Determine the (X, Y) coordinate at the center of the cell enclosing the given text.  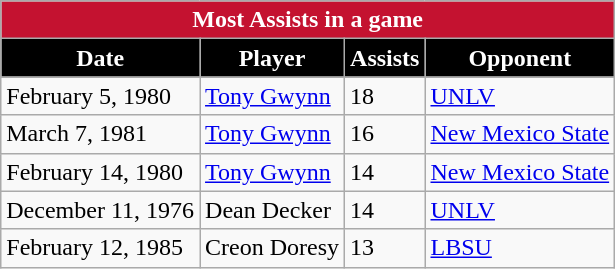
13 (385, 248)
February 14, 1980 (100, 172)
Dean Decker (272, 210)
16 (385, 134)
March 7, 1981 (100, 134)
February 12, 1985 (100, 248)
February 5, 1980 (100, 96)
LBSU (520, 248)
December 11, 1976 (100, 210)
18 (385, 96)
Assists (385, 58)
Date (100, 58)
Creon Doresy (272, 248)
Player (272, 58)
Most Assists in a game (308, 20)
Opponent (520, 58)
